Pinpoint the cell where the given text exists, returning its [X, Y] midpoint coordinate. 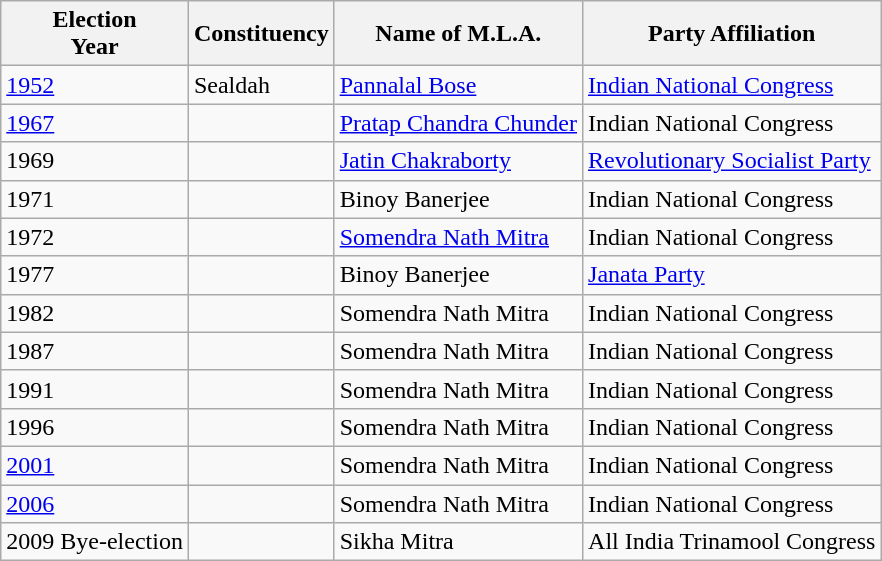
Party Affiliation [732, 34]
Election Year [95, 34]
Sikha Mitra [458, 542]
1987 [95, 351]
Name of M.L.A. [458, 34]
1971 [95, 199]
1969 [95, 161]
Revolutionary Socialist Party [732, 161]
2001 [95, 465]
Constituency [261, 34]
Jatin Chakraborty [458, 161]
1952 [95, 85]
1982 [95, 313]
Sealdah [261, 85]
1977 [95, 275]
1991 [95, 389]
1967 [95, 123]
2006 [95, 503]
1996 [95, 427]
All India Trinamool Congress [732, 542]
Pratap Chandra Chunder [458, 123]
Pannalal Bose [458, 85]
2009 Bye-election [95, 542]
Janata Party [732, 275]
1972 [95, 237]
